Provide the (X, Y) coordinate of the cell's center where the given text is located.  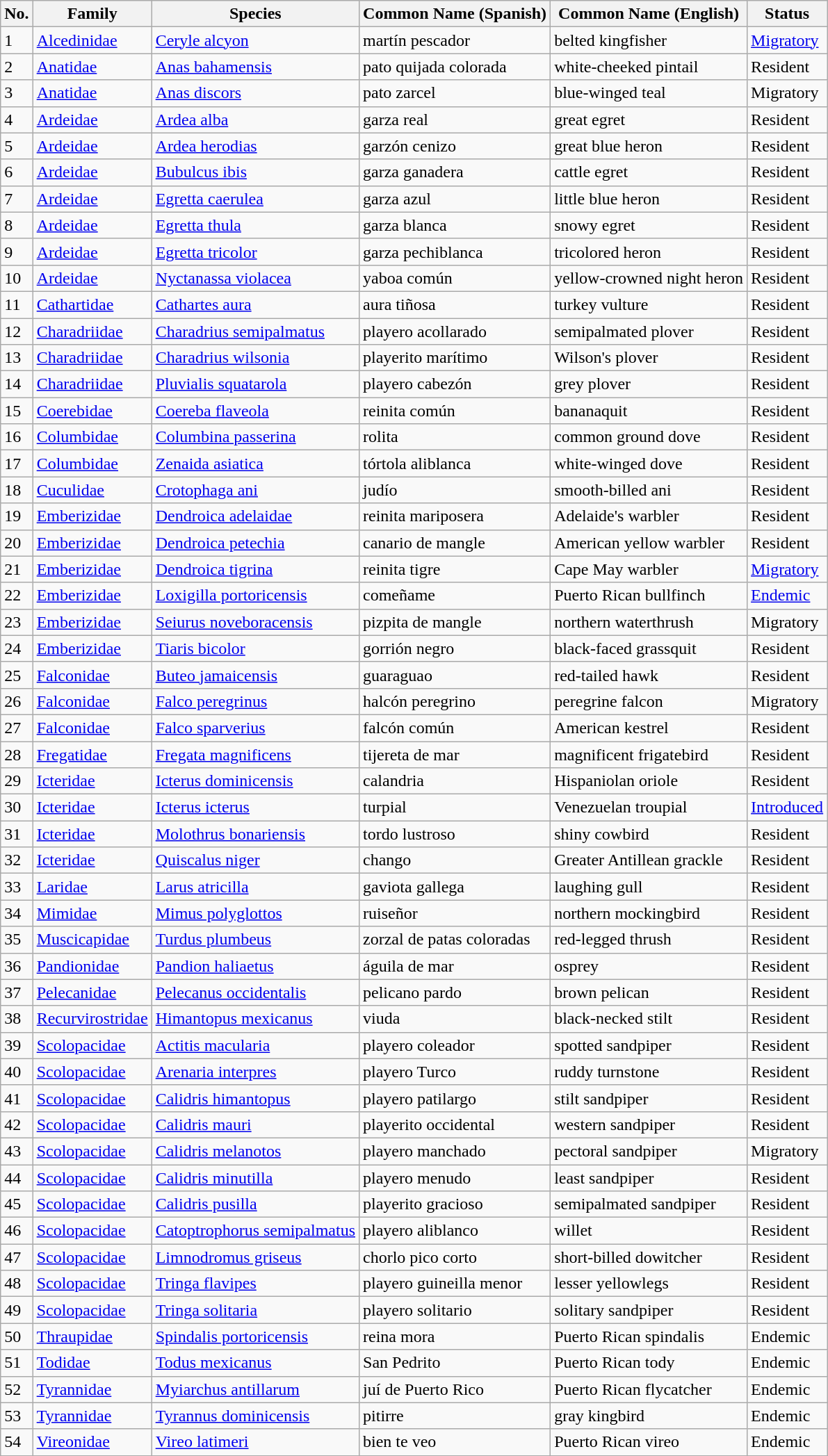
37 (17, 992)
10 (17, 278)
snowy egret (649, 225)
Pelecanidae (92, 992)
Coereba flaveola (255, 411)
36 (17, 966)
24 (17, 648)
Dendroica petechia (255, 543)
Pluvialis squatarola (255, 384)
5 (17, 146)
belted kingfisher (649, 40)
rolita (455, 437)
black-necked stilt (649, 1019)
Cape May warbler (649, 569)
pizpita de mangle (455, 622)
Common Name (English) (649, 14)
34 (17, 913)
laughing gull (649, 887)
Species (255, 14)
Tyrannus dominicensis (255, 1416)
garza azul (455, 199)
playero cabezón (455, 384)
Ceryle alcyon (255, 40)
lesser yellowlegs (649, 1284)
Mimus polyglottos (255, 913)
northern mockingbird (649, 913)
Charadrius wilsonia (255, 358)
zorzal de patas coloradas (455, 940)
42 (17, 1124)
40 (17, 1072)
Columbina passerina (255, 437)
playerito gracioso (455, 1204)
21 (17, 569)
bananaquit (649, 411)
northern waterthrush (649, 622)
falcón común (455, 728)
reinita tigre (455, 569)
Puerto Rican flycatcher (649, 1389)
Nyctanassa violacea (255, 278)
tijereta de mar (455, 754)
Puerto Rican bullfinch (649, 596)
Coerebidae (92, 411)
Vireo latimeri (255, 1442)
Turdus plumbeus (255, 940)
Cathartidae (92, 304)
playero solitario (455, 1310)
8 (17, 225)
Cuculidae (92, 490)
garza ganadera (455, 172)
Anas discors (255, 93)
Quiscalus niger (255, 860)
juí de Puerto Rico (455, 1389)
bien te veo (455, 1442)
chango (455, 860)
semipalmated sandpiper (649, 1204)
50 (17, 1336)
grey plover (649, 384)
23 (17, 622)
39 (17, 1045)
playero coleador (455, 1045)
Laridae (92, 887)
Tringa solitaria (255, 1310)
47 (17, 1257)
Tiaris bicolor (255, 648)
54 (17, 1442)
playero patilargo (455, 1098)
Thraupidae (92, 1336)
7 (17, 199)
pato quijada colorada (455, 67)
Alcedinidae (92, 40)
calandria (455, 781)
playero guineilla menor (455, 1284)
Cathartes aura (255, 304)
44 (17, 1178)
tórtola aliblanca (455, 464)
4 (17, 120)
6 (17, 172)
Greater Antillean grackle (649, 860)
Falco sparverius (255, 728)
17 (17, 464)
halcón peregrino (455, 701)
Falco peregrinus (255, 701)
Myiarchus antillarum (255, 1389)
viuda (455, 1019)
Anas bahamensis (255, 67)
Vireonidae (92, 1442)
Puerto Rican vireo (649, 1442)
yaboa común (455, 278)
Egretta tricolor (255, 252)
Fregatidae (92, 754)
white-winged dove (649, 464)
Zenaida asiatica (255, 464)
13 (17, 358)
playerito occidental (455, 1124)
Puerto Rican spindalis (649, 1336)
Ardea herodias (255, 146)
reinita mariposera (455, 516)
27 (17, 728)
45 (17, 1204)
San Pedrito (455, 1363)
shiny cowbird (649, 834)
Calidris melanotos (255, 1151)
Egretta caerulea (255, 199)
cattle egret (649, 172)
Dendroica adelaidae (255, 516)
reina mora (455, 1336)
little blue heron (649, 199)
38 (17, 1019)
Larus atricilla (255, 887)
canario de mangle (455, 543)
Recurvirostridae (92, 1019)
tordo lustroso (455, 834)
22 (17, 596)
playero menudo (455, 1178)
Pandion haliaetus (255, 966)
guaraguao (455, 675)
48 (17, 1284)
pato zarcel (455, 93)
Wilson's plover (649, 358)
15 (17, 411)
Himantopus mexicanus (255, 1019)
turkey vulture (649, 304)
33 (17, 887)
chorlo pico corto (455, 1257)
aura tiñosa (455, 304)
Ardea alba (255, 120)
Calidris himantopus (255, 1098)
Adelaide's warbler (649, 516)
comeñame (455, 596)
white-cheeked pintail (649, 67)
Hispaniolan oriole (649, 781)
playerito marítimo (455, 358)
18 (17, 490)
35 (17, 940)
3 (17, 93)
43 (17, 1151)
32 (17, 860)
gorrión negro (455, 648)
playero acollarado (455, 332)
garza blanca (455, 225)
Seiurus noveboracensis (255, 622)
Fregata magnificens (255, 754)
turpial (455, 808)
garza pechiblanca (455, 252)
garzón cenizo (455, 146)
52 (17, 1389)
spotted sandpiper (649, 1045)
31 (17, 834)
53 (17, 1416)
águila de mar (455, 966)
gaviota gallega (455, 887)
Charadrius semipalmatus (255, 332)
reinita común (455, 411)
11 (17, 304)
common ground dove (649, 437)
Arenaria interpres (255, 1072)
American kestrel (649, 728)
garza real (455, 120)
1 (17, 40)
Common Name (Spanish) (455, 14)
Mimidae (92, 913)
29 (17, 781)
playero manchado (455, 1151)
28 (17, 754)
magnificent frigatebird (649, 754)
Family (92, 14)
red-tailed hawk (649, 675)
least sandpiper (649, 1178)
Limnodromus griseus (255, 1257)
Calidris minutilla (255, 1178)
Pelecanus occidentalis (255, 992)
Buteo jamaicensis (255, 675)
peregrine falcon (649, 701)
16 (17, 437)
Calidris mauri (255, 1124)
judío (455, 490)
Introduced (787, 808)
Actitis macularia (255, 1045)
Puerto Rican tody (649, 1363)
yellow-crowned night heron (649, 278)
12 (17, 332)
smooth-billed ani (649, 490)
western sandpiper (649, 1124)
great blue heron (649, 146)
Dendroica tigrina (255, 569)
19 (17, 516)
Molothrus bonariensis (255, 834)
Todus mexicanus (255, 1363)
pectoral sandpiper (649, 1151)
Tringa flavipes (255, 1284)
Crotophaga ani (255, 490)
semipalmated plover (649, 332)
26 (17, 701)
ruddy turnstone (649, 1072)
osprey (649, 966)
Icterus icterus (255, 808)
willet (649, 1231)
Egretta thula (255, 225)
short-billed dowitcher (649, 1257)
Bubulcus ibis (255, 172)
red-legged thrush (649, 940)
martín pescador (455, 40)
Loxigilla portoricensis (255, 596)
gray kingbird (649, 1416)
tricolored heron (649, 252)
Catoptrophorus semipalmatus (255, 1231)
49 (17, 1310)
playero aliblanco (455, 1231)
Calidris pusilla (255, 1204)
Pandionidae (92, 966)
Venezuelan troupial (649, 808)
Todidae (92, 1363)
great egret (649, 120)
14 (17, 384)
46 (17, 1231)
black-faced grassquit (649, 648)
ruiseñor (455, 913)
American yellow warbler (649, 543)
30 (17, 808)
brown pelican (649, 992)
9 (17, 252)
Muscicapidae (92, 940)
2 (17, 67)
blue-winged teal (649, 93)
Icterus dominicensis (255, 781)
Spindalis portoricensis (255, 1336)
No. (17, 14)
Status (787, 14)
pelicano pardo (455, 992)
solitary sandpiper (649, 1310)
25 (17, 675)
pitirre (455, 1416)
41 (17, 1098)
stilt sandpiper (649, 1098)
51 (17, 1363)
playero Turco (455, 1072)
20 (17, 543)
